Return (X, Y) of the center of cell containing provided text 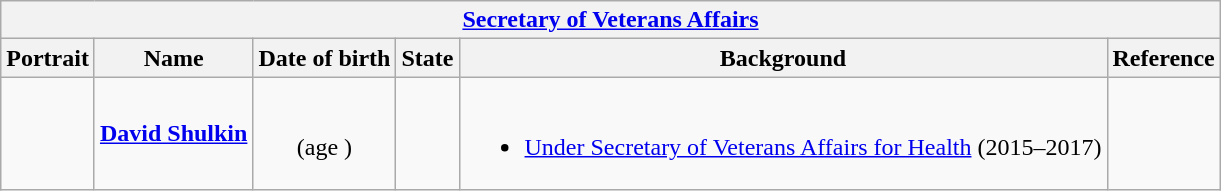
Date of birth (324, 58)
Name (173, 58)
(age ) (324, 134)
Secretary of Veterans Affairs (610, 20)
Reference (1164, 58)
State (428, 58)
Background (783, 58)
Portrait (48, 58)
David Shulkin (173, 134)
Under Secretary of Veterans Affairs for Health (2015–2017) (783, 134)
